Pinpoint the cell where the given text exists, returning its [X, Y] midpoint coordinate. 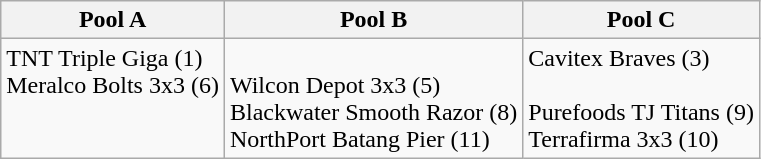
Cavitex Braves (3) Purefoods TJ Titans (9) Terrafirma 3x3 (10) [642, 98]
Pool C [642, 20]
Wilcon Depot 3x3 (5) Blackwater Smooth Razor (8) NorthPort Batang Pier (11) [373, 98]
TNT Triple Giga (1) Meralco Bolts 3x3 (6) [113, 98]
Pool B [373, 20]
Pool A [113, 20]
